Provide the [x, y] coordinate of the cell's center where the given text is located.  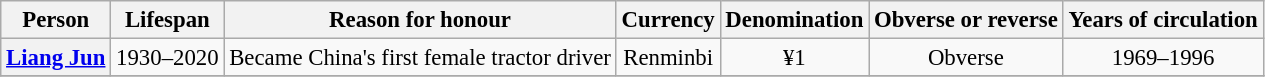
Renminbi [668, 58]
Lifespan [168, 20]
Person [56, 20]
Denomination [794, 20]
Obverse or reverse [966, 20]
Obverse [966, 58]
1930–2020 [168, 58]
Years of circulation [1163, 20]
Currency [668, 20]
1969–1996 [1163, 58]
¥1 [794, 58]
Became China's first female tractor driver [420, 58]
Liang Jun [56, 58]
Reason for honour [420, 20]
